From the cell containing the given text, extract its center point as (X, Y) coordinate. 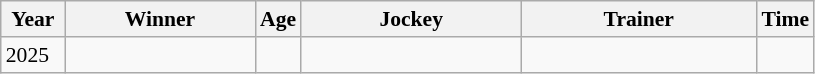
Jockey (411, 19)
2025 (33, 55)
Winner (160, 19)
Age (278, 19)
Year (33, 19)
Time (785, 19)
Trainer (638, 19)
